Find where the given text appears and provide that cell's center as [X, Y] coordinate. 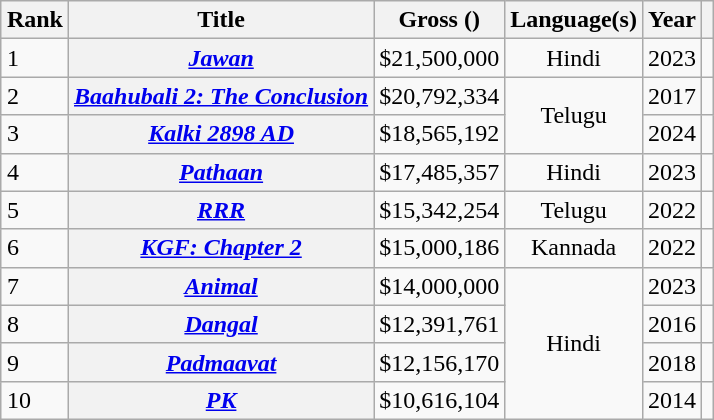
2016 [672, 324]
$15,000,186 [440, 248]
Rank [34, 20]
10 [34, 400]
$20,792,334 [440, 96]
$18,565,192 [440, 134]
Kannada [574, 248]
1 [34, 58]
9 [34, 362]
$15,342,254 [440, 210]
3 [34, 134]
PK [222, 400]
5 [34, 210]
$12,391,761 [440, 324]
2018 [672, 362]
Baahubali 2: The Conclusion [222, 96]
KGF: Chapter 2 [222, 248]
$14,000,000 [440, 286]
Jawan [222, 58]
2 [34, 96]
8 [34, 324]
7 [34, 286]
Dangal [222, 324]
2014 [672, 400]
Gross () [440, 20]
Pathaan [222, 172]
Title [222, 20]
RRR [222, 210]
$12,156,170 [440, 362]
2024 [672, 134]
6 [34, 248]
Padmaavat [222, 362]
$10,616,104 [440, 400]
$17,485,357 [440, 172]
Year [672, 20]
2017 [672, 96]
Animal [222, 286]
Language(s) [574, 20]
$21,500,000 [440, 58]
4 [34, 172]
Kalki 2898 AD [222, 134]
